From the cell containing the given text, extract its center point as [x, y] coordinate. 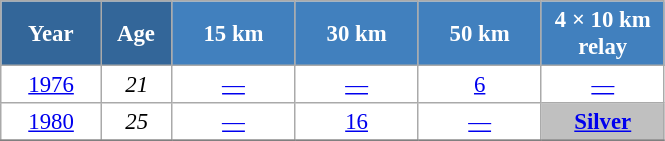
21 [136, 85]
Year [52, 34]
15 km [234, 34]
30 km [356, 34]
50 km [480, 34]
Age [136, 34]
25 [136, 122]
Silver [602, 122]
1976 [52, 85]
6 [480, 85]
4 × 10 km relay [602, 34]
16 [356, 122]
1980 [52, 122]
